Find where the given text appears and provide that cell's center as [X, Y] coordinate. 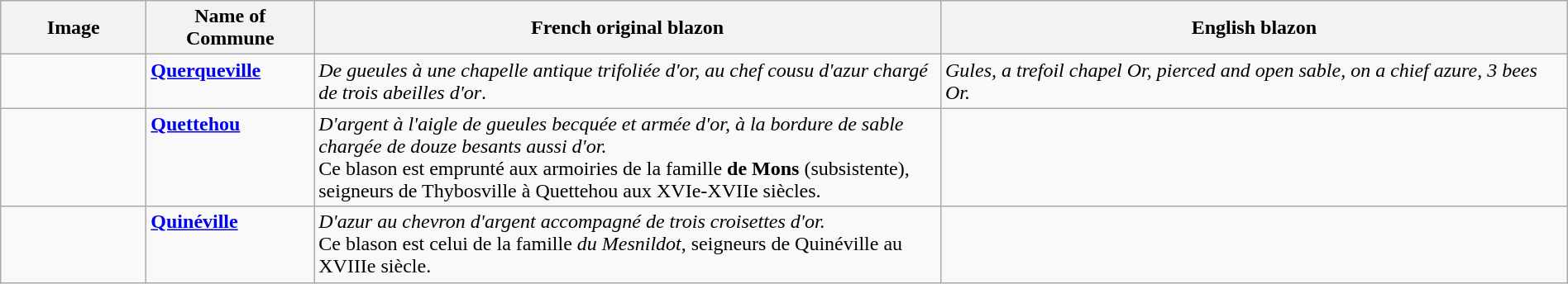
English blazon [1254, 28]
Image [74, 28]
Gules, a trefoil chapel Or, pierced and open sable, on a chief azure, 3 bees Or. [1254, 81]
Name of Commune [230, 28]
Quinéville [230, 244]
Quettehou [230, 157]
Querqueville [230, 81]
De gueules à une chapelle antique trifoliée d'or, au chef cousu d'azur chargé de trois abeilles d'or. [628, 81]
French original blazon [628, 28]
